Locate the cell with the specified text and output its (x, y) center coordinate. 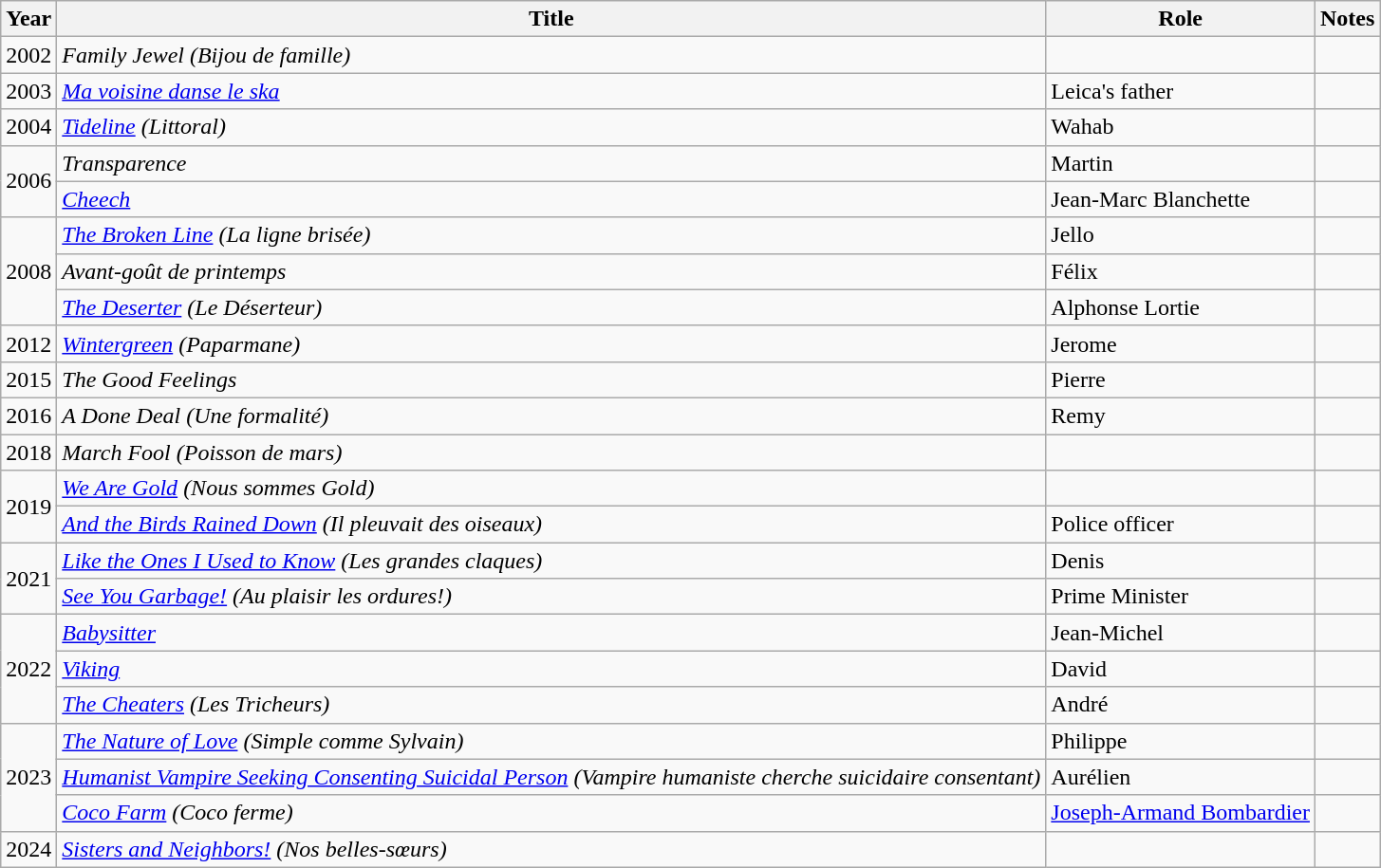
Sisters and Neighbors! (Nos belles-sœurs) (551, 849)
2023 (28, 777)
Tideline (Littoral) (551, 127)
2021 (28, 579)
Jello (1181, 235)
Notes (1347, 19)
The Deserter (Le Déserteur) (551, 307)
Martin (1181, 163)
The Cheaters (Les Tricheurs) (551, 705)
Avant-goût de printemps (551, 271)
2006 (28, 181)
2012 (28, 343)
2003 (28, 91)
2016 (28, 416)
March Fool (Poisson de mars) (551, 452)
And the Birds Rained Down (Il pleuvait des oiseaux) (551, 525)
Cheech (551, 199)
2008 (28, 271)
2019 (28, 507)
Jean-Michel (1181, 633)
2022 (28, 669)
Police officer (1181, 525)
The Nature of Love (Simple comme Sylvain) (551, 741)
Humanist Vampire Seeking Consenting Suicidal Person (Vampire humaniste cherche suicidaire consentant) (551, 777)
We Are Gold (Nous sommes Gold) (551, 489)
Babysitter (551, 633)
Wahab (1181, 127)
See You Garbage! (Au plaisir les ordures!) (551, 597)
Year (28, 19)
Viking (551, 669)
2002 (28, 55)
2015 (28, 379)
A Done Deal (Une formalité) (551, 416)
2004 (28, 127)
Alphonse Lortie (1181, 307)
Prime Minister (1181, 597)
Wintergreen (Paparmane) (551, 343)
Remy (1181, 416)
2024 (28, 849)
Family Jewel (Bijou de famille) (551, 55)
Aurélien (1181, 777)
Pierre (1181, 379)
David (1181, 669)
The Broken Line (La ligne brisée) (551, 235)
Joseph-Armand Bombardier (1181, 813)
Role (1181, 19)
Leica's father (1181, 91)
André (1181, 705)
Ma voisine danse le ska (551, 91)
Philippe (1181, 741)
Title (551, 19)
Jean-Marc Blanchette (1181, 199)
Denis (1181, 561)
2018 (28, 452)
Jerome (1181, 343)
The Good Feelings (551, 379)
Transparence (551, 163)
Like the Ones I Used to Know (Les grandes claques) (551, 561)
Félix (1181, 271)
Coco Farm (Coco ferme) (551, 813)
